Provide the (x, y) coordinate of the cell's center where the given text is located.  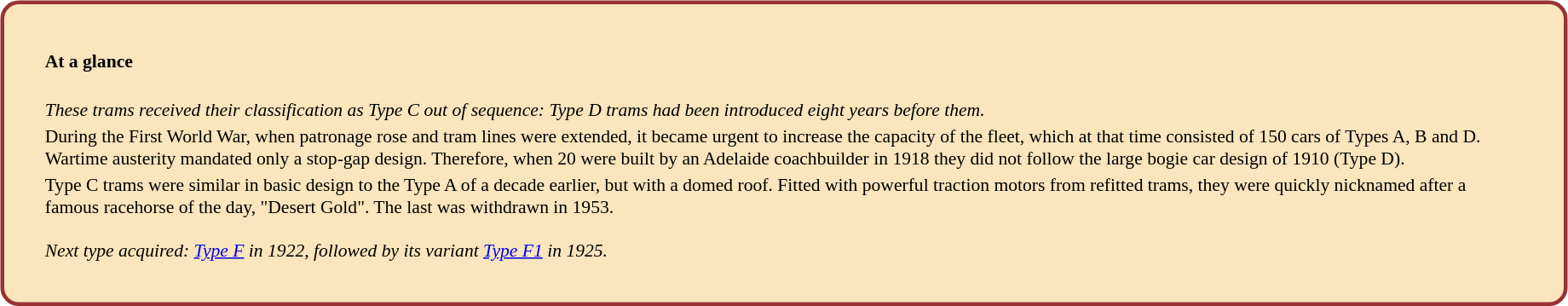
At a glance (784, 61)
These trams received their classification as Type C out of sequence: Type D trams had been introduced eight years before them. (784, 99)
